Search for the cell housing the specified text and yield its (x, y) center coordinate. 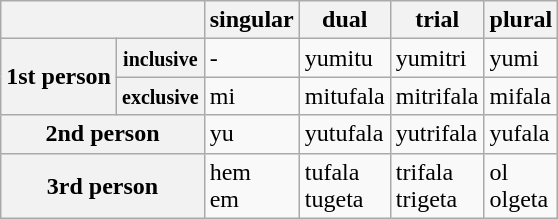
plural (521, 20)
exclusive (160, 96)
- (252, 58)
mitrifala (437, 96)
hemem (252, 186)
dual (344, 20)
singular (252, 20)
1st person (59, 77)
tufalatugeta (344, 186)
yumi (521, 58)
yufala (521, 134)
trial (437, 20)
mitufala (344, 96)
ololgeta (521, 186)
mifala (521, 96)
yutrifala (437, 134)
trifalatrigeta (437, 186)
mi (252, 96)
inclusive (160, 58)
3rd person (102, 186)
yumitu (344, 58)
yutufala (344, 134)
yu (252, 134)
yumitri (437, 58)
2nd person (102, 134)
